Search for the cell housing the specified text and yield its (x, y) center coordinate. 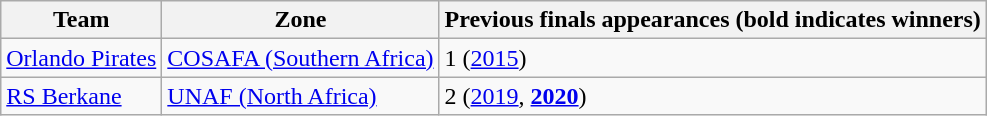
COSAFA (Southern Africa) (300, 58)
1 (2015) (712, 58)
Zone (300, 20)
UNAF (North Africa) (300, 96)
2 (2019, 2020) (712, 96)
RS Berkane (82, 96)
Previous finals appearances (bold indicates winners) (712, 20)
Orlando Pirates (82, 58)
Team (82, 20)
